Capture the cell that displays the provided text and extract its (x, y) central coordinate. 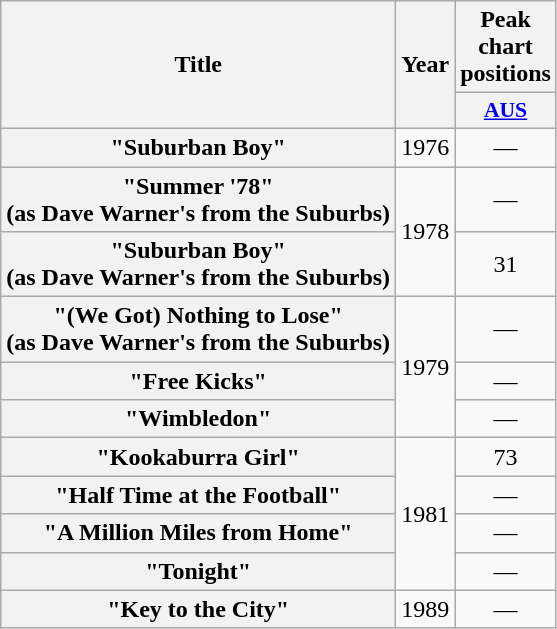
31 (506, 264)
"Key to the City" (198, 609)
"Suburban Boy" (198, 147)
Peak chart positions (506, 47)
1981 (426, 514)
1989 (426, 609)
1978 (426, 231)
73 (506, 457)
"A Million Miles from Home" (198, 533)
"Tonight" (198, 571)
"Summer '78" (as Dave Warner's from the Suburbs) (198, 198)
"Kookaburra Girl" (198, 457)
"Free Kicks" (198, 381)
"Half Time at the Football" (198, 495)
Title (198, 65)
1976 (426, 147)
"Suburban Boy" (as Dave Warner's from the Suburbs) (198, 264)
1979 (426, 368)
Year (426, 65)
"Wimbledon" (198, 419)
AUS (506, 111)
"(We Got) Nothing to Lose" (as Dave Warner's from the Suburbs) (198, 330)
